Capture the cell that displays the provided text and extract its [X, Y] central coordinate. 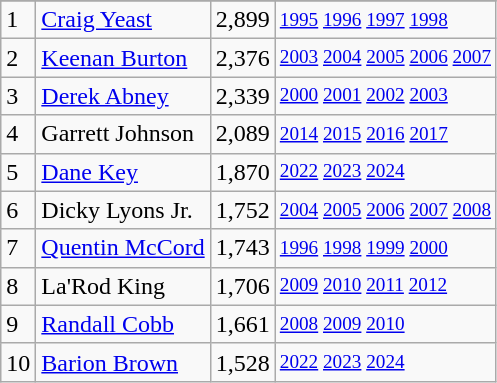
2003 2004 2005 2006 2007 [385, 58]
1995 1996 1997 1998 [385, 20]
8 [18, 286]
2,089 [242, 134]
Dicky Lyons Jr. [123, 210]
2,376 [242, 58]
4 [18, 134]
Barion Brown [123, 362]
1,528 [242, 362]
2 [18, 58]
Keenan Burton [123, 58]
1,752 [242, 210]
2000 2001 2002 2003 [385, 96]
1996 1998 1999 2000 [385, 248]
Craig Yeast [123, 20]
2008 2009 2010 [385, 324]
6 [18, 210]
1,743 [242, 248]
2014 2015 2016 2017 [385, 134]
1,706 [242, 286]
1,661 [242, 324]
2009 2010 2011 2012 [385, 286]
9 [18, 324]
Randall Cobb [123, 324]
Derek Abney [123, 96]
7 [18, 248]
Garrett Johnson [123, 134]
2004 2005 2006 2007 2008 [385, 210]
1,870 [242, 172]
3 [18, 96]
5 [18, 172]
2,339 [242, 96]
2,899 [242, 20]
Quentin McCord [123, 248]
Dane Key [123, 172]
La'Rod King [123, 286]
1 [18, 20]
10 [18, 362]
